For the text-containing cell, return its midpoint in [X, Y] coordinate format. 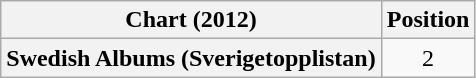
Chart (2012) [191, 20]
Swedish Albums (Sverigetopplistan) [191, 58]
2 [428, 58]
Position [428, 20]
